Return the [X, Y] coordinate for the center point of the cell that contains the specified text.  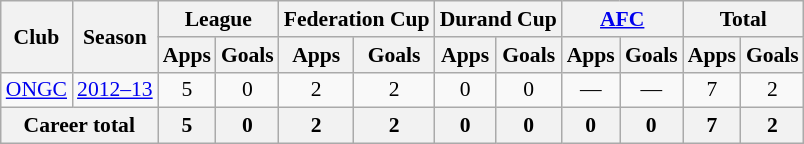
Club [36, 36]
Career total [80, 126]
League [218, 19]
Season [115, 36]
Durand Cup [498, 19]
Total [744, 19]
2012–13 [115, 90]
ONGC [36, 90]
Federation Cup [357, 19]
AFC [622, 19]
